Search for the cell housing the specified text and yield its [x, y] center coordinate. 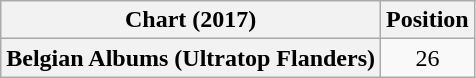
26 [428, 58]
Belgian Albums (Ultratop Flanders) [191, 58]
Chart (2017) [191, 20]
Position [428, 20]
